Output the [X, Y] coordinate of the center of the cell containing the given text.  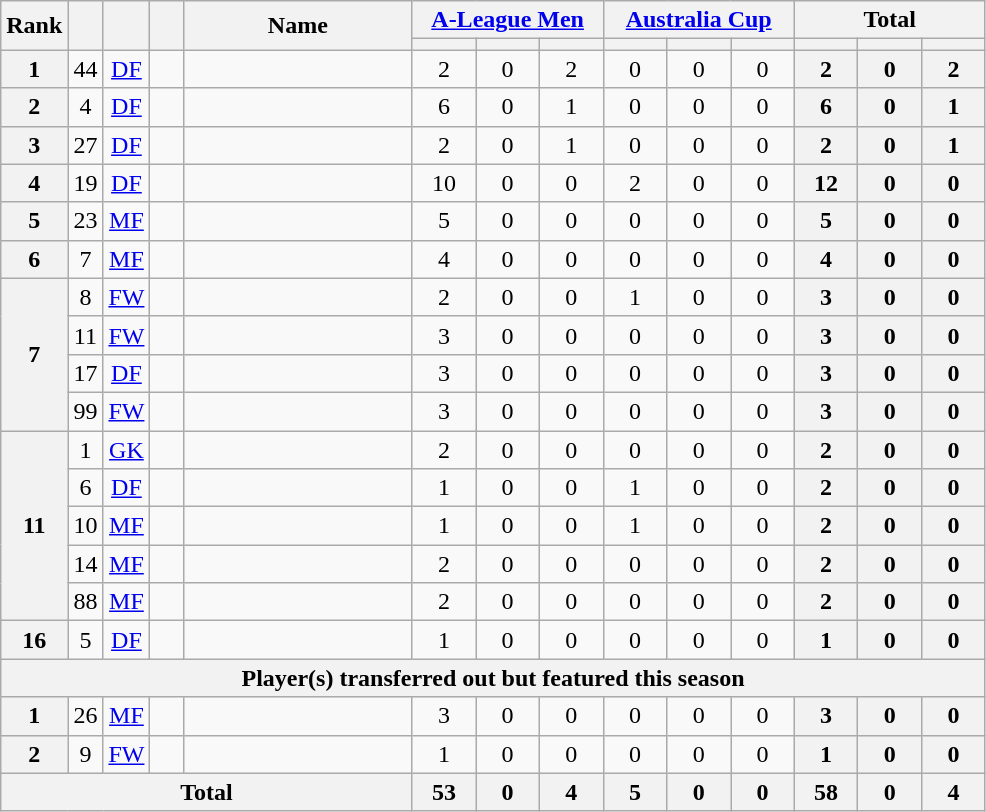
GK [126, 449]
23 [86, 221]
19 [86, 183]
A-League Men [508, 20]
Player(s) transferred out but featured this season [494, 678]
Australia Cup [698, 20]
99 [86, 411]
53 [444, 792]
26 [86, 716]
16 [34, 640]
27 [86, 145]
9 [86, 754]
58 [826, 792]
Rank [34, 26]
17 [86, 373]
Name [298, 26]
88 [86, 602]
44 [86, 69]
12 [826, 183]
8 [86, 297]
14 [86, 564]
